Identify which cell holds the provided text, then report its (X, Y) central coordinate. 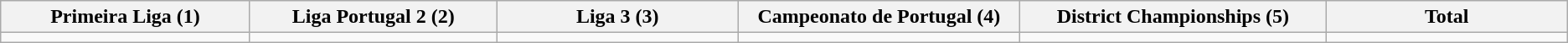
Campeonato de Portugal (4) (879, 17)
Total (1447, 17)
Liga 3 (3) (617, 17)
Liga Portugal 2 (2) (374, 17)
Primeira Liga (1) (126, 17)
District Championships (5) (1173, 17)
